Capture the cell that displays the provided text and extract its (X, Y) central coordinate. 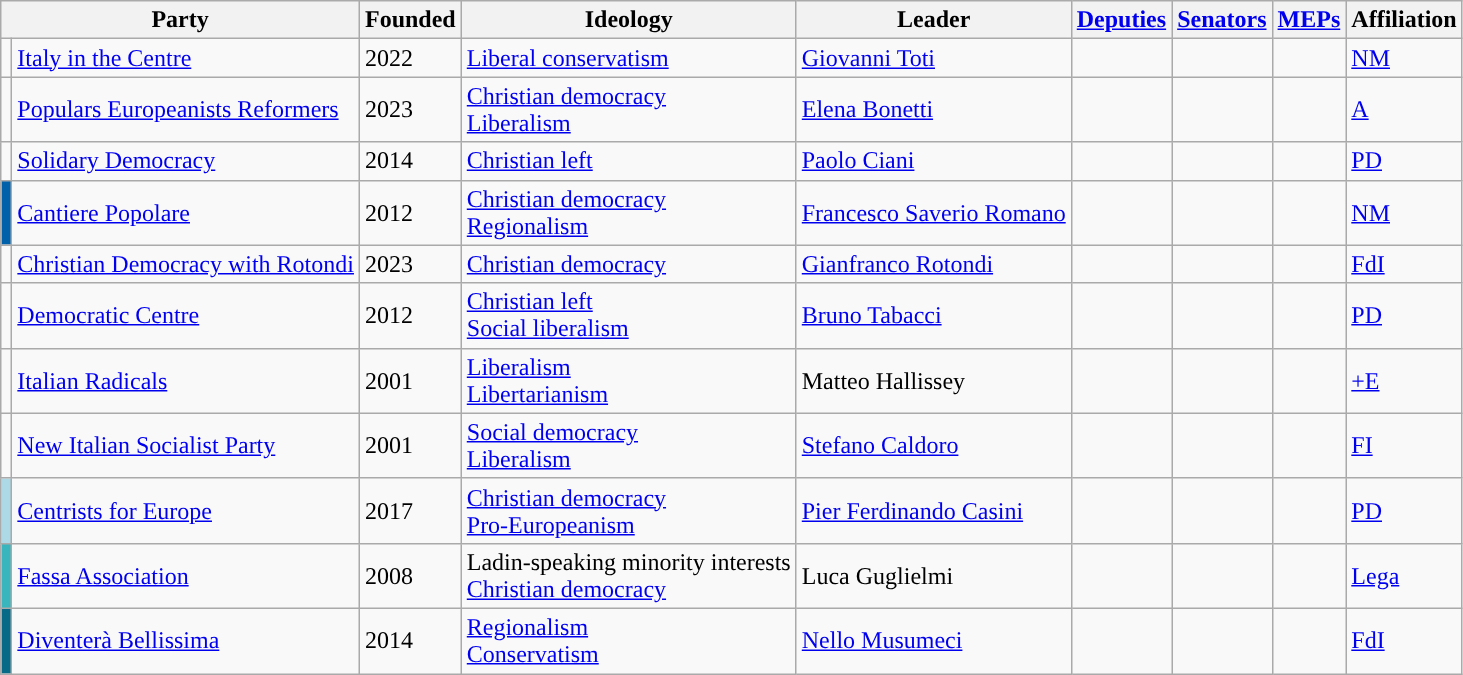
Elena Bonetti (934, 110)
Affiliation (1404, 20)
Christian Democracy with Rotondi (186, 264)
Populars Europeanists Reformers (186, 110)
Ladin-speaking minority interestsChristian democracy (628, 576)
Nello Musumeci (934, 640)
Founded (410, 20)
Liberal conservatism (628, 58)
Centrists for Europe (186, 510)
Luca Guglielmi (934, 576)
Fassa Association (186, 576)
FI (1404, 446)
Gianfranco Rotondi (934, 264)
LiberalismLibertarianism (628, 380)
Democratic Centre (186, 316)
Ideology (628, 20)
2008 (410, 576)
RegionalismConservatism (628, 640)
Christian democracyLiberalism (628, 110)
Lega (1404, 576)
Francesco Saverio Romano (934, 212)
Social democracyLiberalism (628, 446)
Christian democracyRegionalism (628, 212)
A (1404, 110)
Stefano Caldoro (934, 446)
Pier Ferdinando Casini (934, 510)
New Italian Socialist Party (186, 446)
Leader (934, 20)
Party (180, 20)
2022 (410, 58)
Italy in the Centre (186, 58)
Bruno Tabacci (934, 316)
Senators (1222, 20)
Matteo Hallissey (934, 380)
Christian leftSocial liberalism (628, 316)
Christian democracy (628, 264)
Diventerà Bellissima (186, 640)
+E (1404, 380)
MEPs (1309, 20)
Deputies (1121, 20)
Cantiere Popolare (186, 212)
Giovanni Toti (934, 58)
Solidary Democracy (186, 161)
Christian democracyPro-Europeanism (628, 510)
Paolo Ciani (934, 161)
Italian Radicals (186, 380)
Christian left (628, 161)
2017 (410, 510)
